Search for the cell housing the specified text and yield its (X, Y) center coordinate. 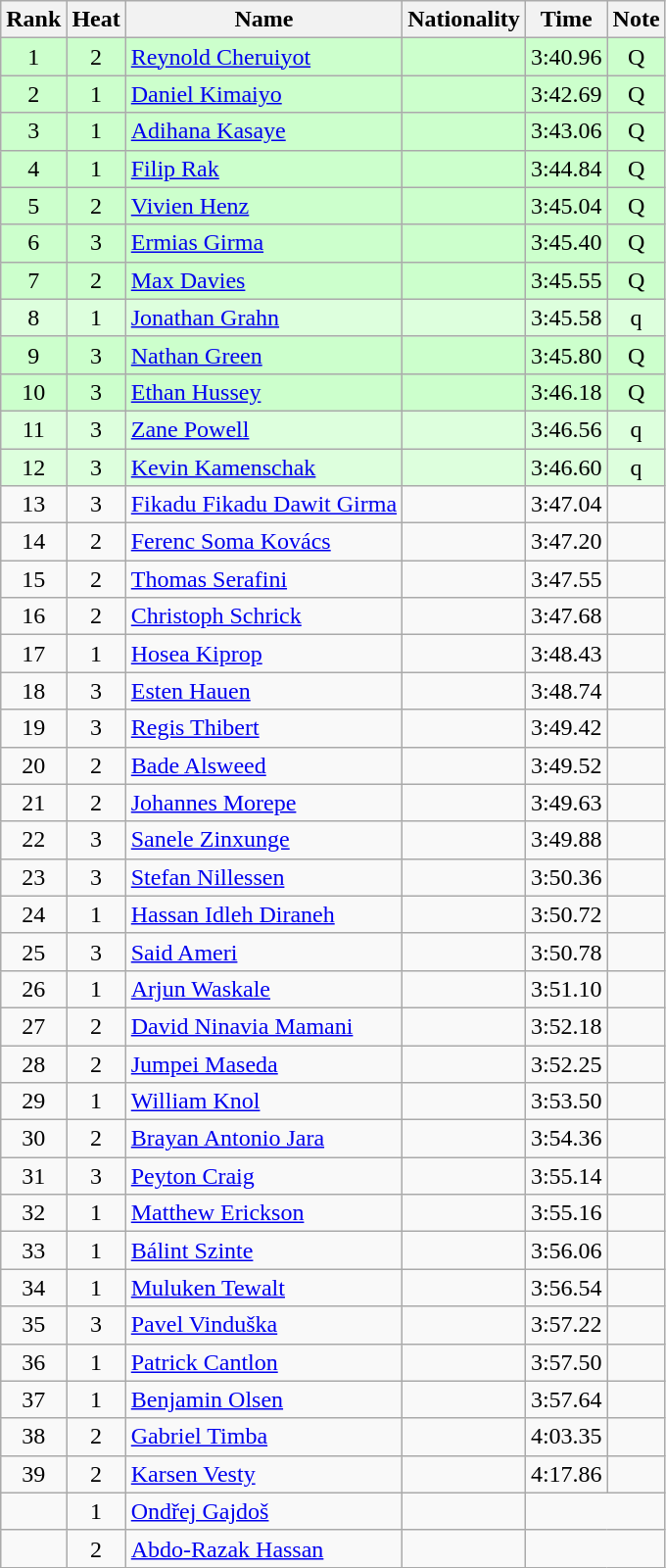
28 (33, 1063)
3:45.80 (566, 355)
Reynold Cheruiyot (263, 57)
3:43.06 (566, 131)
10 (33, 392)
3:49.52 (566, 765)
20 (33, 765)
Said Ameri (263, 952)
Ethan Hussey (263, 392)
3:52.18 (566, 1026)
3:55.14 (566, 1176)
4:17.86 (566, 1474)
36 (33, 1362)
3:40.96 (566, 57)
Nationality (464, 20)
4:03.35 (566, 1437)
37 (33, 1399)
Nathan Green (263, 355)
39 (33, 1474)
14 (33, 542)
Ondřej Gajdoš (263, 1511)
3:46.18 (566, 392)
34 (33, 1288)
9 (33, 355)
Heat (96, 20)
3:50.36 (566, 877)
7 (33, 280)
6 (33, 243)
3:57.50 (566, 1362)
Gabriel Timba (263, 1437)
27 (33, 1026)
Benjamin Olsen (263, 1399)
Sanele Zinxunge (263, 840)
Peyton Craig (263, 1176)
3:45.58 (566, 318)
26 (33, 989)
23 (33, 877)
18 (33, 691)
3:47.55 (566, 579)
22 (33, 840)
Patrick Cantlon (263, 1362)
Christoph Schrick (263, 616)
David Ninavia Mamani (263, 1026)
Hosea Kiprop (263, 654)
3:44.84 (566, 169)
32 (33, 1213)
Vivien Henz (263, 206)
Adihana Kasaye (263, 131)
3:49.88 (566, 840)
3:50.72 (566, 914)
33 (33, 1250)
Hassan Idleh Diraneh (263, 914)
3:52.25 (566, 1063)
38 (33, 1437)
3:49.42 (566, 728)
35 (33, 1325)
21 (33, 803)
3:47.04 (566, 505)
3:57.64 (566, 1399)
Bade Alsweed (263, 765)
Abdo-Razak Hassan (263, 1548)
11 (33, 429)
Matthew Erickson (263, 1213)
Esten Hauen (263, 691)
3:48.74 (566, 691)
Fikadu Fikadu Dawit Girma (263, 505)
5 (33, 206)
30 (33, 1139)
3:56.06 (566, 1250)
29 (33, 1102)
Time (566, 20)
Daniel Kimaiyo (263, 94)
Muluken Tewalt (263, 1288)
Filip Rak (263, 169)
17 (33, 654)
3:55.16 (566, 1213)
19 (33, 728)
Stefan Nillessen (263, 877)
16 (33, 616)
3:56.54 (566, 1288)
Ferenc Soma Kovács (263, 542)
3:47.20 (566, 542)
4 (33, 169)
24 (33, 914)
William Knol (263, 1102)
Regis Thibert (263, 728)
3:46.60 (566, 467)
Note (637, 20)
3:51.10 (566, 989)
Jonathan Grahn (263, 318)
3:45.04 (566, 206)
Johannes Morepe (263, 803)
3:50.78 (566, 952)
3:42.69 (566, 94)
3:45.40 (566, 243)
Name (263, 20)
Ermias Girma (263, 243)
31 (33, 1176)
Brayan Antonio Jara (263, 1139)
Jumpei Maseda (263, 1063)
Rank (33, 20)
12 (33, 467)
Thomas Serafini (263, 579)
Max Davies (263, 280)
3:57.22 (566, 1325)
Karsen Vesty (263, 1474)
3:53.50 (566, 1102)
3:46.56 (566, 429)
Pavel Vinduška (263, 1325)
3:49.63 (566, 803)
13 (33, 505)
3:48.43 (566, 654)
Kevin Kamenschak (263, 467)
25 (33, 952)
3:54.36 (566, 1139)
3:45.55 (566, 280)
3:47.68 (566, 616)
Bálint Szinte (263, 1250)
15 (33, 579)
8 (33, 318)
Arjun Waskale (263, 989)
Zane Powell (263, 429)
